Search for the cell housing the specified text and yield its (X, Y) center coordinate. 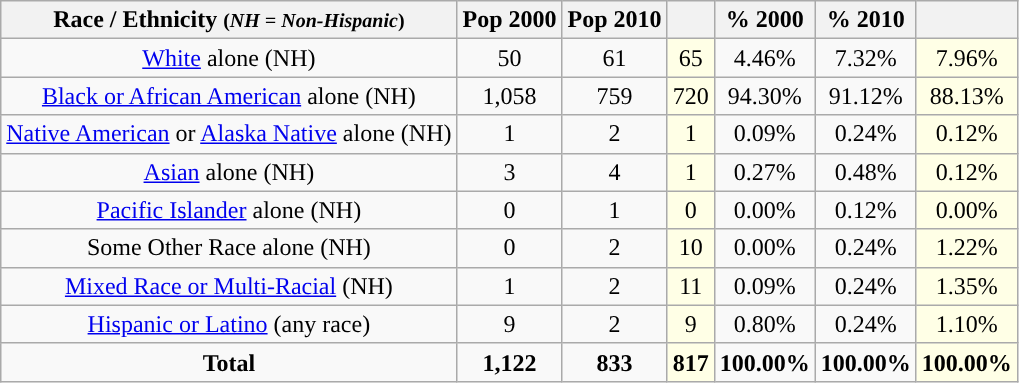
Mixed Race or Multi-Racial (NH) (229, 286)
% 2000 (764, 20)
88.13% (966, 96)
1,122 (510, 362)
720 (690, 96)
0.27% (764, 172)
Hispanic or Latino (any race) (229, 324)
Total (229, 362)
833 (614, 362)
Some Other Race alone (NH) (229, 248)
91.12% (866, 96)
% 2010 (866, 20)
1.10% (966, 324)
Asian alone (NH) (229, 172)
Black or African American alone (NH) (229, 96)
11 (690, 286)
65 (690, 58)
7.96% (966, 58)
Pop 2010 (614, 20)
0.80% (764, 324)
817 (690, 362)
1,058 (510, 96)
3 (510, 172)
61 (614, 58)
1.35% (966, 286)
50 (510, 58)
Race / Ethnicity (NH = Non-Hispanic) (229, 20)
Native American or Alaska Native alone (NH) (229, 134)
Pop 2000 (510, 20)
94.30% (764, 96)
4 (614, 172)
1.22% (966, 248)
10 (690, 248)
0.48% (866, 172)
Pacific Islander alone (NH) (229, 210)
White alone (NH) (229, 58)
7.32% (866, 58)
4.46% (764, 58)
759 (614, 96)
